Scan for the cell matching the given text and deliver its [X, Y] coordinate at center. 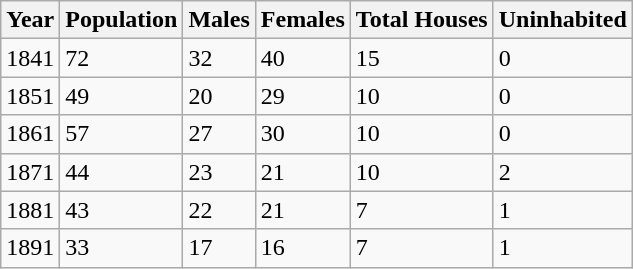
22 [219, 210]
15 [422, 58]
Year [30, 20]
Males [219, 20]
57 [122, 134]
Population [122, 20]
16 [302, 248]
Total Houses [422, 20]
2 [562, 172]
1841 [30, 58]
33 [122, 248]
72 [122, 58]
1861 [30, 134]
Uninhabited [562, 20]
27 [219, 134]
20 [219, 96]
1851 [30, 96]
1881 [30, 210]
32 [219, 58]
1891 [30, 248]
17 [219, 248]
40 [302, 58]
23 [219, 172]
29 [302, 96]
44 [122, 172]
43 [122, 210]
1871 [30, 172]
30 [302, 134]
Females [302, 20]
49 [122, 96]
